Return the [X, Y] coordinate for the center point of the cell that contains the specified text.  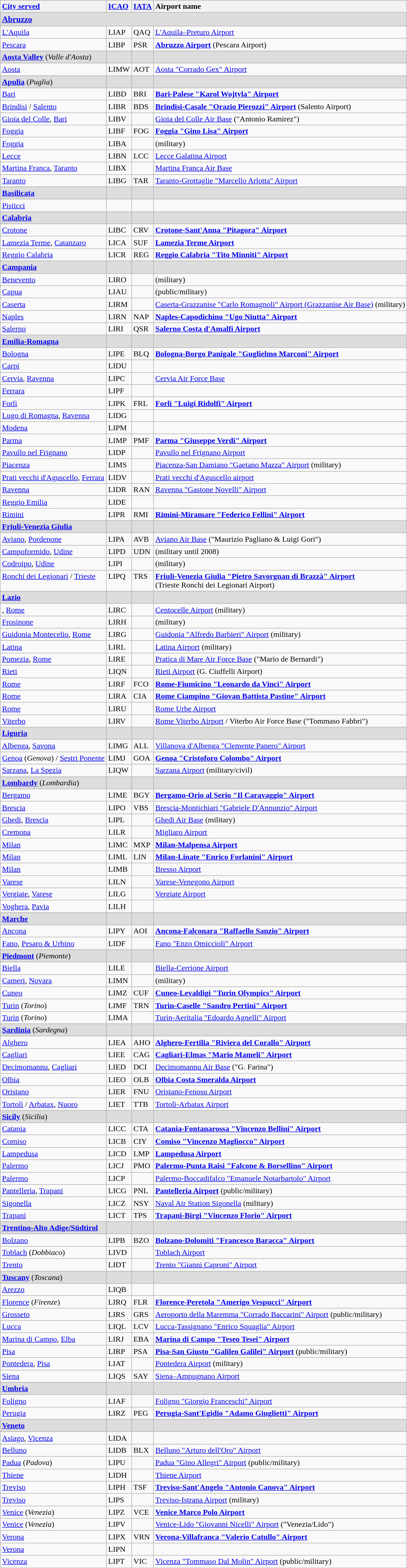
Pescara [53, 44]
LIMA [119, 1018]
Belluno [53, 1450]
Cagliari [53, 1055]
(public/military) [280, 292]
LIEE [119, 1055]
Cameri, Novara [53, 980]
LILH [119, 906]
Lombardy (Lombardia) [53, 783]
Lucca-Tassignano "Enrico Squaglia" Airport [280, 1327]
LIRE [119, 659]
Frosinone [53, 622]
TRS [142, 581]
LILE [119, 968]
LIPO [119, 807]
Venice Marco Polo Airport [280, 1512]
Asiago, Vicenza [53, 1438]
Thiene [53, 1475]
Centocelle Airport (military) [280, 610]
LIEA [119, 1042]
LIAP [119, 32]
Apulia (Puglia) [53, 82]
Caserta-Grazzanise "Carlo Romagnoli" Airport (Grazzanise Air Base) (military) [280, 304]
TSF [142, 1487]
Oristano-Fenosu Airport [280, 1092]
Sicily (Sicilia) [53, 1117]
LMP [142, 1154]
CIY [142, 1141]
Brindisi-Casale "Orazio Pierozzi" Airport (Salento Airport) [280, 107]
Guidonia "Alfredo Barbieri" Airport (military) [280, 634]
Rimini-Miramare "Federico Fellini" Airport [280, 514]
LIPI [119, 564]
Turin-Aeritalia "Edoardo Agnelli" Airport [280, 1018]
LIMW [119, 70]
Aosta [53, 70]
Siena [53, 1376]
Florence (Firenze) [53, 1302]
Milan-Malpensa Airport [280, 844]
LIRV [119, 721]
Modena [53, 428]
Pavullo nel Frignano Airport [280, 453]
LIPA [119, 539]
DCI [142, 1067]
ICAO [119, 6]
LILG [119, 894]
LIBG [119, 181]
Aviano Air Base ("Maurizio Pagliano & Luigi Gori") [280, 539]
Calabria [53, 218]
LIME [119, 795]
Trapani [53, 1215]
Lugo di Romagna, Ravenna [53, 415]
Rieti [53, 672]
Campania [53, 267]
Sigonella [53, 1203]
Bolzano [53, 1240]
Ravenna [53, 490]
Cagliari-Elmas "Mario Mameli" Airport [280, 1055]
Lampedusa Airport [280, 1154]
LIPH [119, 1487]
LIRP [119, 1351]
Vicenza [53, 1562]
LIDP [119, 453]
Migliaro Airport [280, 832]
VBS [142, 807]
Genoa "Cristoforo Colombo" Airport [280, 758]
LIPT [119, 1562]
Perugia [53, 1413]
Rimini [53, 514]
CAG [142, 1055]
SUF [142, 242]
CRV [142, 230]
Crotone-Sant'Anna "Pitagora" Airport [280, 230]
NSY [142, 1203]
LIPZ [119, 1512]
Veneto [53, 1425]
LIQB [119, 1290]
AVB [142, 539]
Forlì [53, 403]
Taranto [53, 181]
Pomezia, Rome [53, 659]
Foligno [53, 1401]
Pisa-San Giusto "Galileo Galilei" Airport (public/military) [280, 1351]
Decimomannu, Cagliari [53, 1067]
Ancona-Falconara "Raffaello Sanzio" Airport [280, 931]
BZO [142, 1240]
LIPN [119, 1549]
FNU [142, 1092]
LICR [119, 255]
Ferrara [53, 391]
LIPY [119, 931]
BLX [142, 1450]
Umbria [53, 1388]
LIMG [119, 746]
LIPK [119, 403]
PEG [142, 1413]
LICP [119, 1178]
Marina di Campo, Elba [53, 1339]
LIPB [119, 1240]
LIAT [119, 1364]
MXP [142, 844]
Piacenza-San Damiano "Gaetano Mazza" Airport (military) [280, 465]
LIRI [119, 329]
PSR [142, 44]
Venice-Lido "Giovanni Nicelli" Airport ("Venezia/Lido") [280, 1524]
Perugia-Sant'Egidio "Adamo Giuglietti" Airport [280, 1413]
Treviso-Sant'Angelo "Antonio Canova" Airport [280, 1487]
Liguria [53, 733]
FCO [142, 684]
LIPL [119, 820]
L'Aquila [53, 32]
BDS [142, 107]
SAY [142, 1376]
Bergamo [53, 795]
Fano "Enzo Omiccioli" Airport [280, 943]
LIRL [119, 647]
Guidonia Montecelio, Rome [53, 634]
Emilia-Romagna [53, 341]
Gioia del Colle Air Base ("Antonio Ramirez") [280, 119]
Prati vecchi d'Aguscello, Ferrara [53, 477]
FOG [142, 131]
Bari-Palese "Karol Wojtyla" Airport [280, 94]
RAN [142, 490]
Genoa (Genova) / Sestri Ponente [53, 758]
BRI [142, 94]
Pisa [53, 1351]
LIBF [119, 131]
LIDH [119, 1475]
PNL [142, 1191]
Tuscany (Toscana) [53, 1277]
Ronchi dei Legionari / Trieste [53, 581]
Comiso "Vincenzo Magliocco" Airport [280, 1141]
TTB [142, 1104]
LILN [119, 882]
Foggia "Gino Lisa" Airport [280, 131]
LIMP [119, 440]
AHO [142, 1042]
Reggio Calabria [53, 255]
Lampedusa [53, 1154]
Airport name [280, 6]
LIBN [119, 156]
Comiso [53, 1141]
LIBP [119, 44]
LIQW [119, 770]
LICC [119, 1129]
Cuneo-Levaldigi "Turin Olympics" Airport [280, 993]
Marina di Campo "Teseo Tesei" Airport [280, 1339]
Rome Ciampino "Giovan Battista Pastine" Airport [280, 696]
Rome-Fiumicino "Leonardo da Vinci" Airport [280, 684]
Trento "Gianni Caproni" Airport [280, 1265]
FRL [142, 403]
Oristano [53, 1092]
REG [142, 255]
Belluno "Arturo dell'Oro" Airport [280, 1450]
LIPE [119, 354]
Catania [53, 1129]
UDN [142, 551]
LIRS [119, 1314]
LIDU [119, 366]
Brescia-Montichiari "Gabriele D'Annunzio" Airport [280, 807]
Viterbo [53, 721]
Lecce Galatina Airport [280, 156]
Treviso-Istrana Airport (military) [280, 1500]
Taranto-Grottaglie "Marcello Arlotta" Airport [280, 181]
Latina [53, 647]
GOA [142, 758]
Turin-Caselle "Sandro Pertini" Airport [280, 1005]
LIPU [119, 1463]
LIBV [119, 119]
LIPS [119, 1500]
Salerno Costa d'Amalfi Airport [280, 329]
(military until 2008) [280, 551]
Aosta "Corrado Gex" Airport [280, 70]
Biella-Cerrione Airport [280, 968]
LIRZ [119, 1413]
Varese [53, 882]
Vergiate Airport [280, 894]
LIPQ [119, 581]
LIRA [119, 696]
Tortolì-Arbatax Airport [280, 1104]
Brescia [53, 807]
, Rome [53, 610]
Florence-Peretola "Amerigo Vespucci" Airport [280, 1302]
Caserta [53, 304]
NAP [142, 317]
Cervia, Ravenna [53, 378]
LIET [119, 1104]
CIA [142, 696]
Alghero [53, 1042]
Benevento [53, 280]
LIRM [119, 304]
Tortolì / Arbatax, Nuoro [53, 1104]
LIQS [119, 1376]
Vicenza "Tommaso Dal Molin" Airport (public/military) [280, 1562]
LIQN [119, 672]
LIBX [119, 168]
Prati vecchi d'Aguscello airport [280, 477]
Naples-Capodichino "Ugo Niutta" Airport [280, 317]
Padua "Gino Allegri" Airport (public/military) [280, 1463]
Marche [53, 919]
Toblach (Dobbiaco) [53, 1253]
LIMC [119, 844]
Olbia Costa Smeralda Airport [280, 1080]
Abruzzo Airport (Pescara Airport) [280, 44]
OLB [142, 1080]
LIRC [119, 610]
Palermo-Punta Raisi "Falcone & Borsellino" Airport [280, 1166]
Cuneo [53, 993]
Reggio Calabria "Tito Minniti" Airport [280, 255]
Ravenna "Gastone Novelli" Airport [280, 490]
LIDE [119, 502]
Latina Airport (military) [280, 647]
City served [53, 6]
Abruzzo [204, 19]
LIDV [119, 477]
Parma "Giuseppe Verdi" Airport [280, 440]
LIDR [119, 490]
LIBC [119, 230]
LIMN [119, 980]
Pantelleria, Trapani [53, 1191]
Fano, Pesaro & Urbino [53, 943]
Foligno "Giorgio Franceschi" Airport [280, 1401]
Capua [53, 292]
LIDA [119, 1438]
Decimomannu Air Base ("G. Farina") [280, 1067]
LIBA [119, 144]
BGY [142, 795]
Lamezia Terme Airport [280, 242]
CTA [142, 1129]
VCE [142, 1512]
Brindisi / Salento [53, 107]
TRN [142, 1005]
LIRH [119, 622]
LICT [119, 1215]
Bergamo-Orio al Serio "Il Caravaggio" Airport [280, 795]
Salerno [53, 329]
Cervia Air Force Base [280, 378]
LIRJ [119, 1339]
Bresso Airport [280, 869]
VIC [142, 1562]
GRS [142, 1314]
Siena–Ampugnano Airport [280, 1376]
LIEO [119, 1080]
TPS [142, 1215]
Rome Viterbo Airport / Viterbo Air Force Base ("Tommaso Fabbri") [280, 721]
RMI [142, 514]
PSA [142, 1351]
LIRQ [119, 1302]
Sarzana, La Spezia [53, 770]
Pavullo nel Frignano [53, 453]
Forlì "Luigi Ridolfi" Airport [280, 403]
LIPM [119, 428]
LIDG [119, 415]
ALL [142, 746]
LIVD [119, 1253]
LIMF [119, 1005]
Naval Air Station Sigonella (military) [280, 1203]
LIPC [119, 378]
Ghedi Air Base (military) [280, 820]
BLQ [142, 354]
Piedmont (Piemonte) [53, 956]
LIPX [119, 1537]
Bologna-Borgo Panigale "Guglielmo Marconi" Airport [280, 354]
Thiene Airport [280, 1475]
PMO [142, 1166]
Alghero-Fertilia "Riviera del Corallo" Airport [280, 1042]
LIRO [119, 280]
LICZ [119, 1203]
Lecce [53, 156]
LIMZ [119, 993]
LIRN [119, 317]
CUF [142, 993]
Parma [53, 440]
Lucca [53, 1327]
Pantelleria Airport (public/military) [280, 1191]
Codroipo, Udine [53, 564]
Lamezia Terme, Catanzaro [53, 242]
Pisticci [53, 205]
Pontedera, Pisa [53, 1364]
Pratica di Mare Air Force Base ("Mario de Bernardi") [280, 659]
LIDB [119, 1450]
Sardinia (Sardegna) [53, 1030]
LCV [142, 1327]
LIAU [119, 292]
LCC [142, 156]
LIER [119, 1092]
Olbia [53, 1080]
LICA [119, 242]
TAR [142, 181]
Albenga, Savona [53, 746]
Ancona [53, 931]
PMF [142, 440]
Friuli-Venezia Giulia [53, 527]
Voghera, Pavia [53, 906]
LIRF [119, 684]
Vergiate, Varese [53, 894]
Naples [53, 317]
Verona-Villafranca "Valerio Catullo" Airport [280, 1537]
Arezzo [53, 1290]
Campoformido, Udine [53, 551]
Catania-Fontanarossa "Vincenzo Bellini" Airport [280, 1129]
Carpi [53, 366]
LIBR [119, 107]
Rieti Airport (G. Ciuffelli Airport) [280, 672]
L'Aquila–Preturo Airport [280, 32]
LILR [119, 832]
Basilicata [53, 193]
LIMJ [119, 758]
Friuli-Venezia Giulia "Pietro Savorgnan di Brazzà" Airport(Trieste Ronchi dei Legionari Airport) [280, 581]
Aviano, Pordenone [53, 539]
Gioia del Colle, Bari [53, 119]
Bolzano-Dolomiti "Francesco Baracca" Airport [280, 1240]
LIAF [119, 1401]
Piacenza [53, 465]
LICD [119, 1154]
Lazio [53, 597]
AOI [142, 931]
LIQL [119, 1327]
LIPR [119, 514]
LIED [119, 1067]
LIRG [119, 634]
LIPF [119, 391]
Milan-Linate "Enrico Forlanini" Airport [280, 857]
IATA [142, 6]
Martina Franca, Taranto [53, 168]
LICB [119, 1141]
Trento [53, 1265]
LIPD [119, 551]
Sarzana Airport (military/civil) [280, 770]
LIMS [119, 465]
EBA [142, 1339]
Grosseto [53, 1314]
Crotone [53, 230]
Ghedi, Brescia [53, 820]
Varese-Venegono Airport [280, 882]
Reggio Emilia [53, 502]
Toblach Airport [280, 1253]
LIDF [119, 943]
LIDT [119, 1265]
Villanova d'Albenga "Clemente Panero" Airport [280, 746]
Martina Franca Air Base [280, 168]
VRN [142, 1537]
LIMB [119, 869]
Rome Urbe Airport [280, 709]
LIML [119, 857]
Cremona [53, 832]
LIN [142, 857]
LIPV [119, 1524]
Bologna [53, 354]
Aeroporto della Maremma "Corrado Baccarini" Airport (public/military) [280, 1314]
QSR [142, 329]
Padua (Padova) [53, 1463]
FLR [142, 1302]
Trapani-Birgi "Vincenzo Florio" Airport [280, 1215]
Pontedera Airport (military) [280, 1364]
AOT [142, 70]
QAQ [142, 32]
LIBD [119, 94]
Aosta Valley (Valle d'Aosta) [53, 57]
LICJ [119, 1166]
Palermo-Boccadifalco "Emanuele Notarbartolo" Airport [280, 1178]
Bari [53, 94]
Biella [53, 968]
LICG [119, 1191]
Trentino-Alto Adige/Südtirol [53, 1228]
LIRU [119, 709]
